Capture the cell that displays the provided text and extract its [x, y] central coordinate. 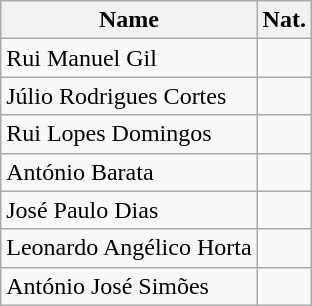
Leonardo Angélico Horta [129, 248]
Name [129, 20]
Rui Manuel Gil [129, 58]
Nat. [284, 20]
António José Simões [129, 286]
Júlio Rodrigues Cortes [129, 96]
António Barata [129, 172]
Rui Lopes Domingos [129, 134]
José Paulo Dias [129, 210]
